For the text-containing cell, return its midpoint in (X, Y) coordinate format. 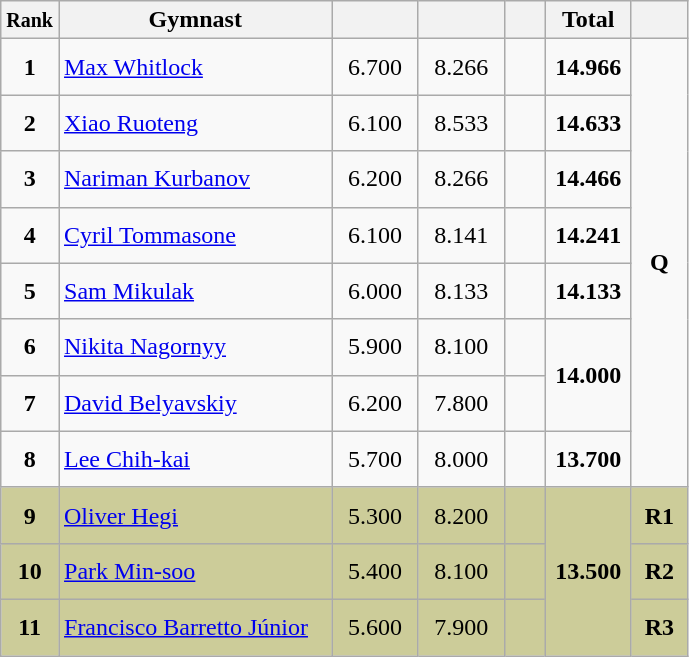
7.800 (461, 403)
14.466 (588, 179)
Q (659, 263)
8 (30, 459)
Total (588, 20)
5.700 (375, 459)
David Belyavskiy (195, 403)
8.533 (461, 123)
14.633 (588, 123)
14.966 (588, 67)
Gymnast (195, 20)
Oliver Hegi (195, 515)
8.000 (461, 459)
2 (30, 123)
13.700 (588, 459)
10 (30, 571)
Xiao Ruoteng (195, 123)
8.133 (461, 291)
8.141 (461, 235)
Rank (30, 20)
Francisco Barretto Júnior (195, 627)
5.300 (375, 515)
R2 (659, 571)
5.600 (375, 627)
14.133 (588, 291)
Nariman Kurbanov (195, 179)
3 (30, 179)
6.700 (375, 67)
5 (30, 291)
8.200 (461, 515)
Nikita Nagornyy (195, 347)
1 (30, 67)
14.000 (588, 375)
5.900 (375, 347)
Park Min-soo (195, 571)
11 (30, 627)
R1 (659, 515)
Lee Chih-kai (195, 459)
9 (30, 515)
7.900 (461, 627)
5.400 (375, 571)
Max Whitlock (195, 67)
4 (30, 235)
6 (30, 347)
R3 (659, 627)
7 (30, 403)
14.241 (588, 235)
Cyril Tommasone (195, 235)
Sam Mikulak (195, 291)
13.500 (588, 571)
6.000 (375, 291)
